Find where the given text appears and provide that cell's center as [X, Y] coordinate. 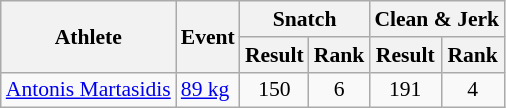
Snatch [304, 19]
89 kg [208, 90]
4 [472, 90]
150 [274, 90]
6 [340, 90]
Athlete [88, 36]
Clean & Jerk [436, 19]
Antonis Martasidis [88, 90]
Event [208, 36]
191 [405, 90]
